Capture the cell that displays the provided text and extract its (X, Y) central coordinate. 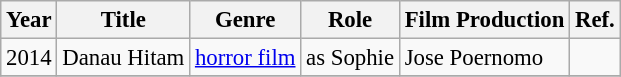
as Sophie (350, 58)
horror film (246, 58)
Role (350, 20)
Jose Poernomo (484, 58)
2014 (29, 58)
Year (29, 20)
Genre (246, 20)
Ref. (595, 20)
Danau Hitam (124, 58)
Film Production (484, 20)
Title (124, 20)
